Extract the (X, Y) coordinate from the center of the cell holding the provided text.  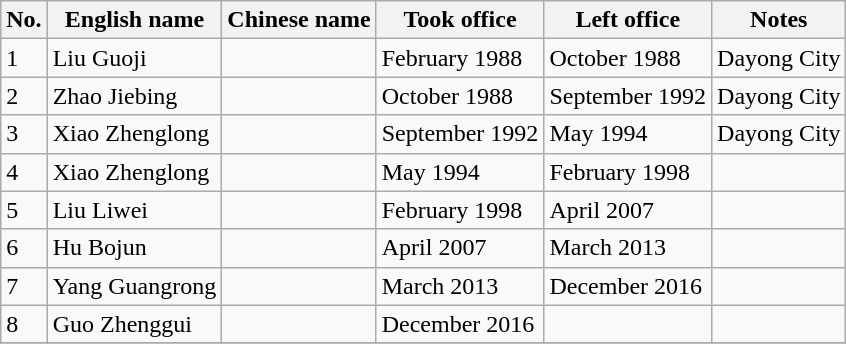
No. (24, 20)
Hu Bojun (134, 248)
Chinese name (299, 20)
6 (24, 248)
7 (24, 286)
Zhao Jiebing (134, 96)
Took office (460, 20)
3 (24, 134)
Left office (628, 20)
5 (24, 210)
4 (24, 172)
Yang Guangrong (134, 286)
1 (24, 58)
Guo Zhenggui (134, 324)
2 (24, 96)
February 1988 (460, 58)
Notes (779, 20)
8 (24, 324)
Liu Guoji (134, 58)
English name (134, 20)
Liu Liwei (134, 210)
